Identify which cell holds the provided text, then report its (X, Y) central coordinate. 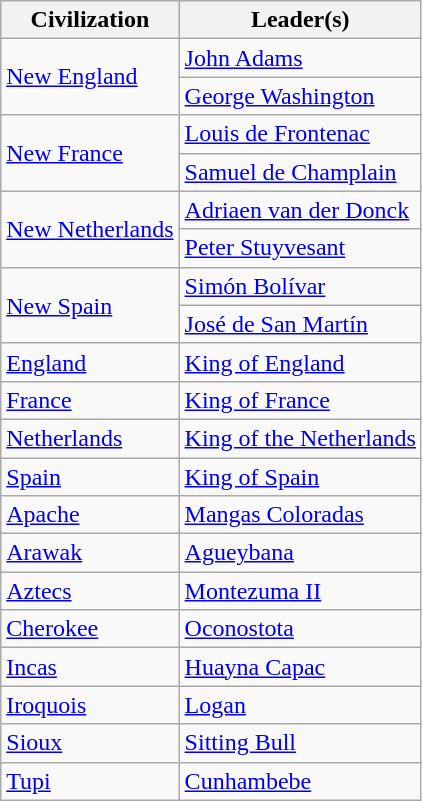
Montezuma II (300, 591)
Mangas Coloradas (300, 515)
Tupi (90, 781)
England (90, 362)
Sioux (90, 743)
José de San Martín (300, 324)
Peter Stuyvesant (300, 248)
Netherlands (90, 438)
Huayna Capac (300, 667)
Louis de Frontenac (300, 134)
New Netherlands (90, 229)
King of France (300, 400)
Simón Bolívar (300, 286)
New England (90, 77)
Oconostota (300, 629)
Cunhambebe (300, 781)
John Adams (300, 58)
Adriaen van der Donck (300, 210)
Sitting Bull (300, 743)
George Washington (300, 96)
Spain (90, 477)
Iroquois (90, 705)
Agueybana (300, 553)
New Spain (90, 305)
King of Spain (300, 477)
Aztecs (90, 591)
Arawak (90, 553)
Incas (90, 667)
Apache (90, 515)
Civilization (90, 20)
New France (90, 153)
King of England (300, 362)
Leader(s) (300, 20)
Logan (300, 705)
France (90, 400)
Cherokee (90, 629)
King of the Netherlands (300, 438)
Samuel de Champlain (300, 172)
